Scan for the cell matching the given text and deliver its (x, y) coordinate at center. 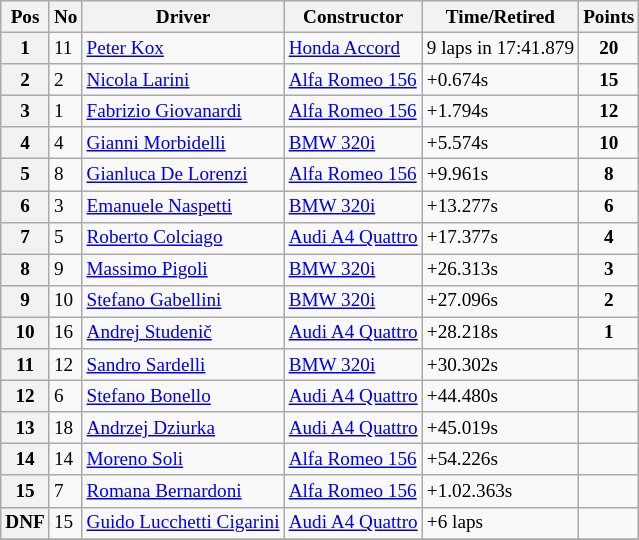
Emanuele Naspetti (183, 206)
+0.674s (500, 80)
No (66, 17)
Driver (183, 17)
9 laps in 17:41.879 (500, 48)
20 (609, 48)
Stefano Gabellini (183, 301)
Massimo Pigoli (183, 270)
+17.377s (500, 238)
Points (609, 17)
18 (66, 428)
Stefano Bonello (183, 396)
+9.961s (500, 175)
+54.226s (500, 460)
+26.313s (500, 270)
Sandro Sardelli (183, 365)
Constructor (353, 17)
Peter Kox (183, 48)
+45.019s (500, 428)
DNF (26, 523)
+1.02.363s (500, 491)
Andrej Studenič (183, 333)
+28.218s (500, 333)
Honda Accord (353, 48)
+1.794s (500, 111)
Moreno Soli (183, 460)
Pos (26, 17)
+30.302s (500, 365)
+5.574s (500, 143)
Romana Bernardoni (183, 491)
Nicola Larini (183, 80)
Fabrizio Giovanardi (183, 111)
Roberto Colciago (183, 238)
13 (26, 428)
Gianni Morbidelli (183, 143)
+6 laps (500, 523)
Guido Lucchetti Cigarini (183, 523)
+44.480s (500, 396)
+13.277s (500, 206)
+27.096s (500, 301)
Andrzej Dziurka (183, 428)
16 (66, 333)
Gianluca De Lorenzi (183, 175)
Time/Retired (500, 17)
